Extract the (x, y) coordinate from the center of the cell holding the provided text.  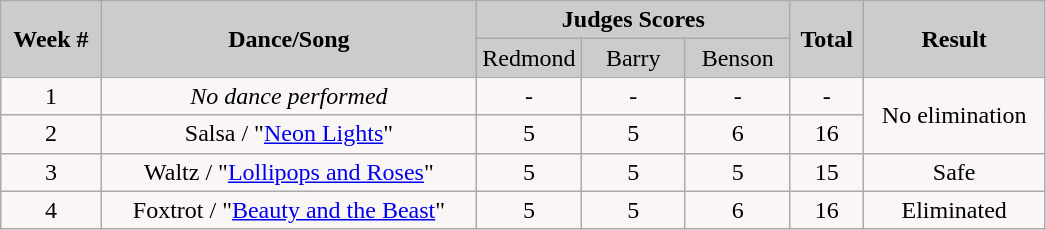
3 (51, 172)
Barry (633, 58)
Redmond (529, 58)
Dance/Song (289, 39)
Result (954, 39)
No dance performed (289, 96)
Week # (51, 39)
1 (51, 96)
Benson (737, 58)
Foxtrot / "Beauty and the Beast" (289, 210)
No elimination (954, 115)
15 (827, 172)
4 (51, 210)
2 (51, 134)
Total (827, 39)
Eliminated (954, 210)
Judges Scores (634, 20)
Safe (954, 172)
Salsa / "Neon Lights" (289, 134)
Waltz / "Lollipops and Roses" (289, 172)
